Scan for the cell matching the given text and deliver its (x, y) coordinate at center. 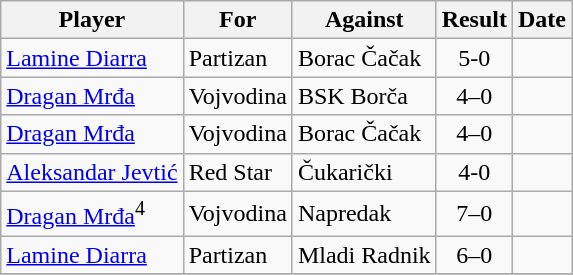
Player (92, 20)
Čukarički (364, 172)
6–0 (474, 255)
Mladi Radnik (364, 255)
Dragan Mrđa4 (92, 214)
Result (474, 20)
Napredak (364, 214)
5-0 (474, 58)
Aleksandar Jevtić (92, 172)
Date (542, 20)
BSK Borča (364, 96)
Red Star (238, 172)
7–0 (474, 214)
For (238, 20)
Against (364, 20)
4-0 (474, 172)
